Return the [X, Y] coordinate for the center point of the cell that contains the specified text.  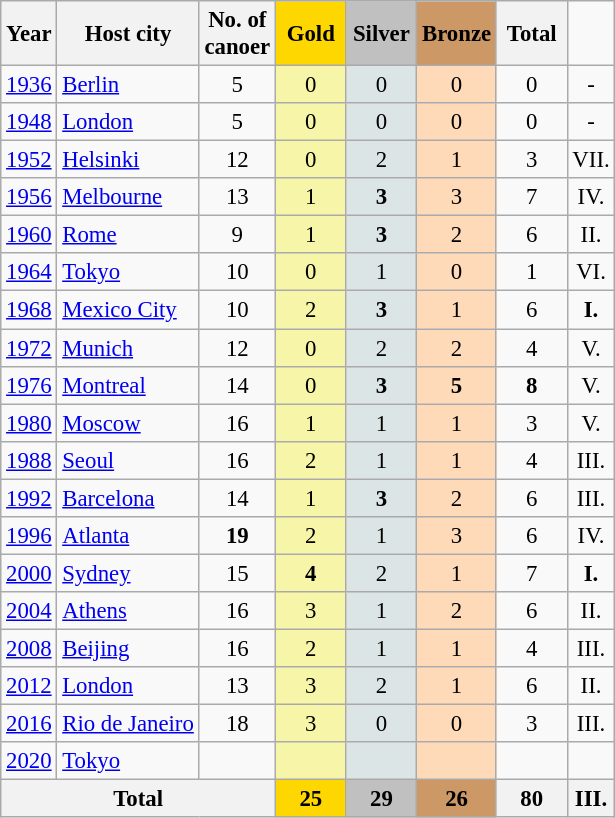
Berlin [128, 85]
Bronze [457, 34]
1964 [29, 273]
Montreal [128, 385]
1972 [29, 348]
1980 [29, 423]
Barcelona [128, 498]
Munich [128, 348]
VII. [591, 160]
1960 [29, 235]
26 [457, 799]
29 [382, 799]
2000 [29, 573]
18 [237, 724]
1988 [29, 460]
1936 [29, 85]
Silver [382, 34]
1952 [29, 160]
Helsinki [128, 160]
19 [237, 536]
1948 [29, 122]
2020 [29, 761]
2004 [29, 611]
Seoul [128, 460]
15 [237, 573]
1968 [29, 310]
Atlanta [128, 536]
2008 [29, 648]
8 [532, 385]
Rio de Janeiro [128, 724]
Athens [128, 611]
1956 [29, 197]
80 [532, 799]
1996 [29, 536]
Moscow [128, 423]
No. ofcanoer [237, 34]
Melbourne [128, 197]
Beijing [128, 648]
Mexico City [128, 310]
Year [29, 34]
2012 [29, 686]
Rome [128, 235]
Host city [128, 34]
25 [310, 799]
Gold [310, 34]
VI. [591, 273]
Sydney [128, 573]
2016 [29, 724]
9 [237, 235]
1992 [29, 498]
1976 [29, 385]
